Extract the [X, Y] coordinate from the center of the cell holding the provided text.  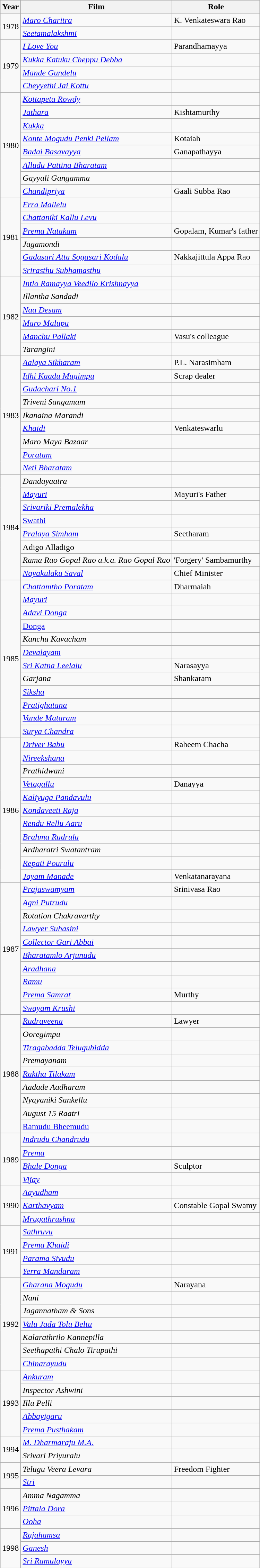
I Love You [96, 46]
Bharatamlo Arjunudu [96, 955]
Erra Mallelu [96, 205]
Scrap dealer [216, 375]
Naa Desam [96, 310]
Gudachari No.1 [96, 389]
Kalarathrilo Kannepilla [96, 1337]
Prema Khaidi [96, 1245]
Ooha [96, 1522]
Maro Malupu [96, 323]
1989 [10, 1159]
1995 [10, 1476]
Nayakulaku Saval [96, 573]
Nakkajittula Appa Rao [216, 257]
Maro Maya Bazaar [96, 442]
Valu Jada Tolu Beltu [96, 1324]
Maro Charitra [96, 20]
Illantha Sandadi [96, 297]
Vetagallu [96, 784]
Film [96, 7]
Rajahamsa [96, 1535]
Swathi [96, 520]
Chattaniki Kallu Levu [96, 218]
Srivari Priyuralu [96, 1456]
Gopalam, Kumar's father [216, 231]
Srivariki Premalekha [96, 507]
Stri [96, 1482]
Kanchu Kavacham [96, 639]
Premayanam [96, 1061]
Sri Katna Leelalu [96, 665]
Raheem Chacha [216, 744]
1979 [10, 66]
Dandayaatra [96, 481]
Aadade Aadharam [96, 1087]
1993 [10, 1403]
Sculptor [216, 1166]
1998 [10, 1548]
Garjana [96, 679]
Chief Minister [216, 573]
Tiragabadda Telugubidda [96, 1048]
Vijay [96, 1179]
K. Venkateswara Rao [216, 20]
Alludu Pattina Bharatam [96, 165]
Prajaswamyam [96, 889]
Yerra Mandaram [96, 1271]
Danayya [216, 784]
Karthavyam [96, 1205]
Inspector Ashwini [96, 1390]
Prathidwani [96, 771]
Seethapathi Chalo Tirupathi [96, 1350]
Sri Ramulayya [96, 1561]
Kondaveeti Raja [96, 810]
Bhale Donga [96, 1166]
Ardharatri Swatantram [96, 850]
Kukka [96, 125]
Kottapeta Rowdy [96, 99]
Aalaya Sikharam [96, 362]
Mande Gundelu [96, 73]
Prema [96, 1153]
Year [10, 7]
Pratighatana [96, 705]
Nireekshana [96, 758]
Gaali Subba Rao [216, 191]
Narayana [216, 1285]
Ankuram [96, 1377]
Aradhana [96, 968]
1996 [10, 1508]
Ramu [96, 981]
Agni Putrudu [96, 903]
1992 [10, 1324]
Neti Bharatam [96, 468]
Murthy [216, 995]
Surya Chandra [96, 731]
Parama Sivudu [96, 1258]
Poratam [96, 455]
Jagannatham & Sons [96, 1311]
1987 [10, 949]
Kishtamurthy [216, 112]
Freedom Fighter [216, 1469]
Adavi Donga [96, 613]
Rotation Chakravarthy [96, 916]
'Forgery' Sambamurthy [216, 560]
Ikanaina Marandi [96, 415]
Venkateswarlu [216, 428]
Narasayya [216, 665]
Badai Basavayya [96, 152]
Lawyer Suhasini [96, 929]
Mrugathrushna [96, 1218]
Abbayigaru [96, 1416]
Ramudu Bheemudu [96, 1126]
1978 [10, 27]
Sathruvu [96, 1232]
Kukka Katuku Cheppu Debba [96, 60]
Brahma Rudrulu [96, 837]
Driver Babu [96, 744]
Cheyyethi Jai Kottu [96, 86]
Chattamtho Poratam [96, 587]
Devalayam [96, 652]
Manchu Pallaki [96, 336]
Chinarayudu [96, 1363]
Venkatanarayana [216, 876]
Jagamondi [96, 244]
Prema Natakam [96, 231]
Triveni Sangamam [96, 402]
Role [216, 7]
1980 [10, 145]
Kaliyuga Pandavulu [96, 797]
Dharmaiah [216, 587]
Mayuri's Father [216, 494]
Rama Rao Gopal Rao a.k.a. Rao Gopal Rao [96, 560]
Intlo Ramayya Veedilo Krishnayya [96, 283]
Telugu Veera Levara [96, 1469]
Rudraveena [96, 1021]
Chandipriya [96, 191]
Pralaya Simham [96, 534]
Idhi Kaadu Mugimpu [96, 375]
Shankaram [216, 679]
Prema Pusthakam [96, 1430]
Konte Mogudu Penki Pellam [96, 138]
Gharana Mogudu [96, 1285]
Seetharam [216, 534]
Gayyali Gangamma [96, 178]
Vasu's colleague [216, 336]
Constable Gopal Swamy [216, 1205]
Rendu Rellu Aaru [96, 824]
Ooregimpu [96, 1034]
Pittala Dora [96, 1508]
Indrudu Chandrudu [96, 1140]
Ganesh [96, 1548]
P.L. Narasimham [216, 362]
Collector Gari Abbai [96, 942]
1982 [10, 316]
Seetamalakshmi [96, 33]
Tarangini [96, 349]
1981 [10, 237]
Khaidi [96, 428]
Adigo Alladigo [96, 547]
Aayudham [96, 1192]
Siksha [96, 692]
Nyayaniki Sankellu [96, 1100]
M. Dharmaraju M.A. [96, 1443]
Kotaiah [216, 138]
1986 [10, 810]
Prema Samrat [96, 995]
1988 [10, 1074]
1991 [10, 1252]
Vande Mataram [96, 718]
Lawyer [216, 1021]
Repati Pourulu [96, 863]
Illu Pelli [96, 1403]
Gadasari Atta Sogasari Kodalu [96, 257]
Srinivasa Rao [216, 889]
Donga [96, 626]
Parandhamayya [216, 46]
1990 [10, 1205]
1983 [10, 415]
1985 [10, 659]
Amma Nagamma [96, 1495]
Raktha Tilakam [96, 1074]
1984 [10, 527]
1994 [10, 1449]
Ganapathayya [216, 152]
Swayam Krushi [96, 1008]
Jathara [96, 112]
Jayam Manade [96, 876]
Srirasthu Subhamasthu [96, 270]
August 15 Raatri [96, 1113]
Nani [96, 1298]
